Search for the cell housing the specified text and yield its (X, Y) center coordinate. 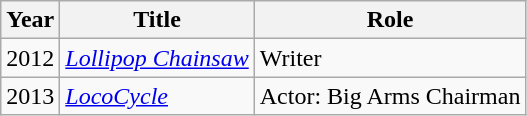
Actor: Big Arms Chairman (390, 96)
Title (157, 20)
Lollipop Chainsaw (157, 58)
Year (30, 20)
LocoCycle (157, 96)
Role (390, 20)
2013 (30, 96)
Writer (390, 58)
2012 (30, 58)
